Find where the given text appears and provide that cell's center as (X, Y) coordinate. 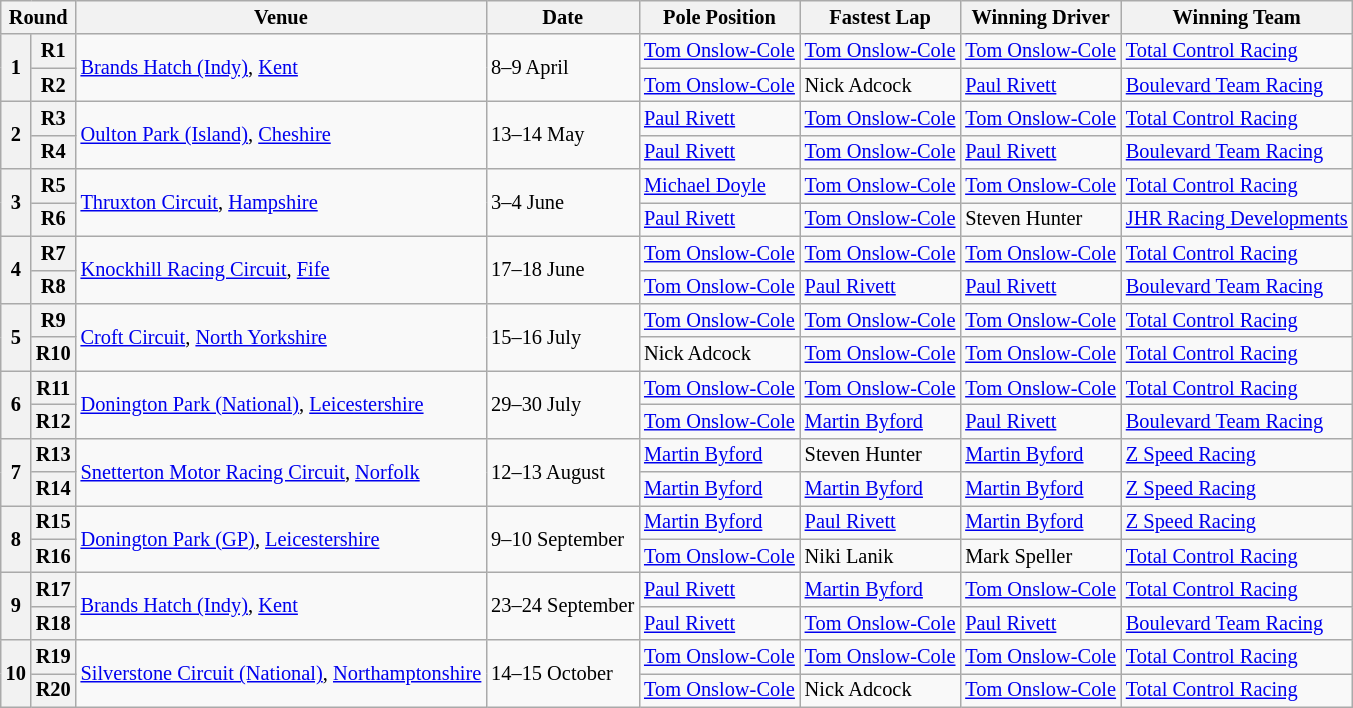
5 (16, 336)
R8 (54, 287)
17–18 June (562, 270)
R7 (54, 253)
R10 (54, 354)
Date (562, 17)
29–30 July (562, 404)
13–14 May (562, 134)
Thruxton Circuit, Hampshire (282, 202)
Round (38, 17)
Silverstone Circuit (National), Northamptonshire (282, 674)
10 (16, 674)
R17 (54, 589)
2 (16, 134)
Snetterton Motor Racing Circuit, Norfolk (282, 472)
Niki Lanik (880, 556)
R20 (54, 690)
R9 (54, 320)
R16 (54, 556)
JHR Racing Developments (1237, 219)
Michael Doyle (720, 186)
Donington Park (GP), Leicestershire (282, 538)
9–10 September (562, 538)
R11 (54, 388)
R12 (54, 421)
3–4 June (562, 202)
6 (16, 404)
1 (16, 68)
Knockhill Racing Circuit, Fife (282, 270)
4 (16, 270)
R14 (54, 489)
9 (16, 606)
12–13 August (562, 472)
R3 (54, 118)
8 (16, 538)
8–9 April (562, 68)
R13 (54, 455)
R15 (54, 522)
R1 (54, 51)
Oulton Park (Island), Cheshire (282, 134)
Venue (282, 17)
3 (16, 202)
Mark Speller (1040, 556)
R19 (54, 657)
14–15 October (562, 674)
Croft Circuit, North Yorkshire (282, 336)
Pole Position (720, 17)
Donington Park (National), Leicestershire (282, 404)
15–16 July (562, 336)
Winning Driver (1040, 17)
R6 (54, 219)
R5 (54, 186)
R18 (54, 623)
Fastest Lap (880, 17)
R2 (54, 85)
23–24 September (562, 606)
R4 (54, 152)
Winning Team (1237, 17)
7 (16, 472)
